Return (X, Y) of the center of cell containing provided text 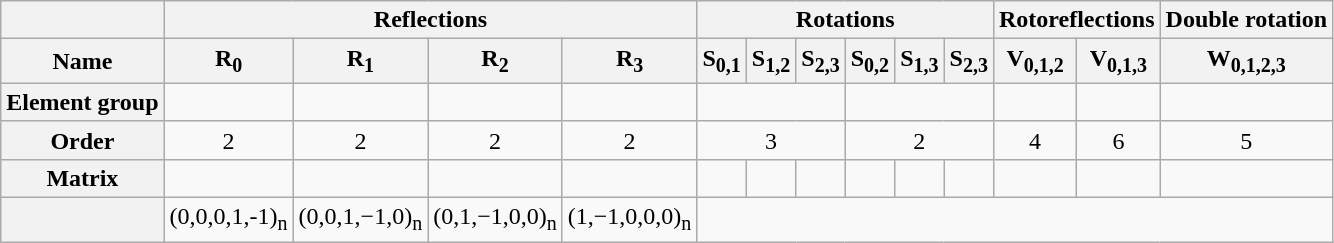
Order (82, 140)
Name (82, 61)
3 (771, 140)
(1,−1,0,0,0)n (630, 219)
Element group (82, 102)
5 (1246, 140)
V0,1,3 (1118, 61)
R1 (360, 61)
(0,0,1,−1,0)n (360, 219)
(0,0,0,1,-1)n (228, 219)
S0,1 (722, 61)
W0,1,2,3 (1246, 61)
Rotations (846, 20)
Rotoreflections (1076, 20)
S1,3 (920, 61)
S1,2 (770, 61)
(0,1,−1,0,0)n (496, 219)
Reflections (430, 20)
V0,1,2 (1034, 61)
S0,2 (870, 61)
R2 (496, 61)
R3 (630, 61)
4 (1034, 140)
R0 (228, 61)
6 (1118, 140)
Matrix (82, 178)
Double rotation (1246, 20)
